Capture the cell that displays the provided text and extract its (X, Y) central coordinate. 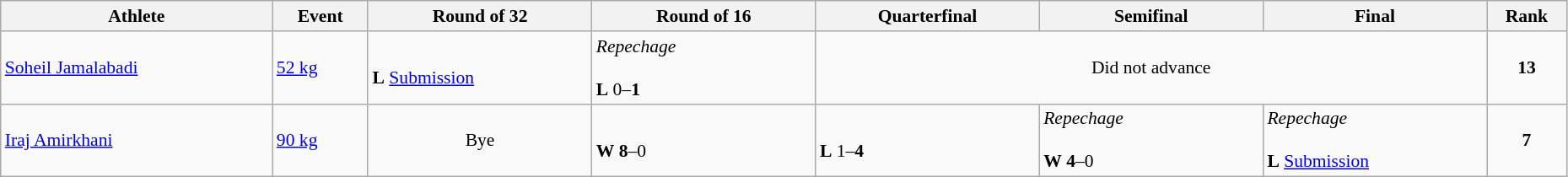
Iraj Amirkhani (137, 140)
Soheil Jamalabadi (137, 67)
52 kg (321, 67)
Final (1375, 16)
W 8–0 (703, 140)
RepechageL 0–1 (703, 67)
Round of 32 (479, 16)
Athlete (137, 16)
Semifinal (1150, 16)
Event (321, 16)
13 (1527, 67)
Quarterfinal (928, 16)
RepechageL Submission (1375, 140)
L Submission (479, 67)
Round of 16 (703, 16)
Rank (1527, 16)
Did not advance (1151, 67)
7 (1527, 140)
90 kg (321, 140)
RepechageW 4–0 (1150, 140)
L 1–4 (928, 140)
Bye (479, 140)
